Find where the given text appears and provide that cell's center as [X, Y] coordinate. 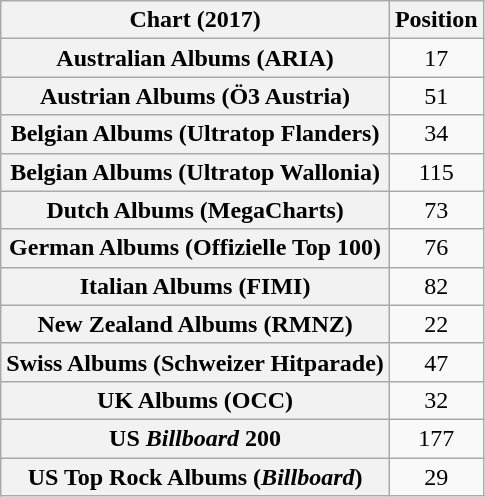
177 [436, 438]
Chart (2017) [196, 20]
US Billboard 200 [196, 438]
17 [436, 58]
82 [436, 286]
Belgian Albums (Ultratop Wallonia) [196, 172]
51 [436, 96]
29 [436, 477]
22 [436, 324]
UK Albums (OCC) [196, 400]
Belgian Albums (Ultratop Flanders) [196, 134]
Austrian Albums (Ö3 Austria) [196, 96]
34 [436, 134]
German Albums (Offizielle Top 100) [196, 248]
32 [436, 400]
Dutch Albums (MegaCharts) [196, 210]
73 [436, 210]
76 [436, 248]
Position [436, 20]
Italian Albums (FIMI) [196, 286]
115 [436, 172]
US Top Rock Albums (Billboard) [196, 477]
Swiss Albums (Schweizer Hitparade) [196, 362]
Australian Albums (ARIA) [196, 58]
47 [436, 362]
New Zealand Albums (RMNZ) [196, 324]
